Pinpoint the cell where the given text exists, returning its [X, Y] midpoint coordinate. 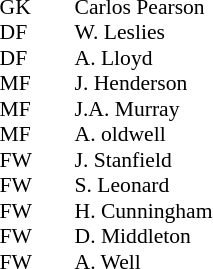
J. Stanfield [144, 160]
H. Cunningham [144, 211]
A. Lloyd [144, 58]
W. Leslies [144, 33]
J. Henderson [144, 83]
S. Leonard [144, 185]
D. Middleton [144, 237]
A. oldwell [144, 135]
J.A. Murray [144, 109]
